For the text-containing cell, return its midpoint in (X, Y) coordinate format. 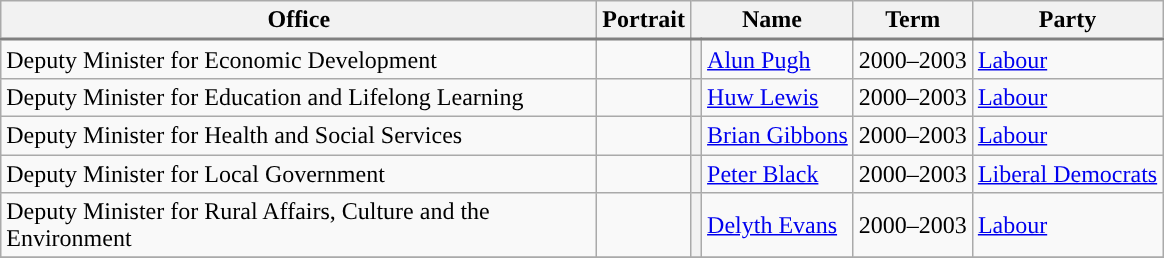
Portrait (644, 20)
Deputy Minister for Economic Development (299, 60)
Alun Pugh (778, 60)
Deputy Minister for Local Government (299, 173)
Deputy Minister for Health and Social Services (299, 135)
Office (299, 20)
Deputy Minister for Education and Lifelong Learning (299, 97)
Brian Gibbons (778, 135)
Huw Lewis (778, 97)
Liberal Democrats (1067, 173)
Delyth Evans (778, 226)
Peter Black (778, 173)
Name (772, 20)
Deputy Minister for Rural Affairs, Culture and the Environment (299, 226)
Party (1067, 20)
Term (912, 20)
